Provide the [X, Y] coordinate of the cell's center where the given text is located.  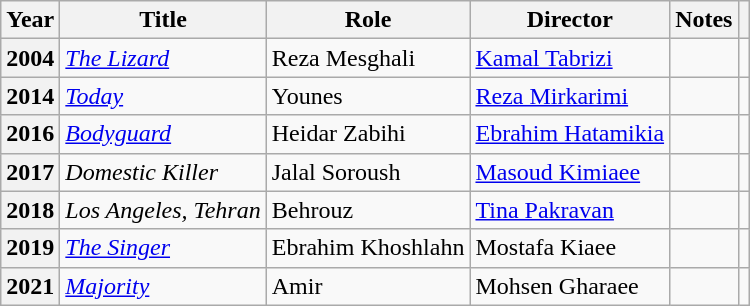
Today [163, 96]
Los Angeles, Tehran [163, 210]
2004 [30, 58]
Domestic Killer [163, 172]
Heidar Zabihi [368, 134]
Younes [368, 96]
Title [163, 20]
Mostafa Kiaee [570, 248]
Reza Mirkarimi [570, 96]
Bodyguard [163, 134]
Kamal Tabrizi [570, 58]
Mohsen Gharaee [570, 286]
2014 [30, 96]
2019 [30, 248]
2018 [30, 210]
Majority [163, 286]
Notes [704, 20]
2021 [30, 286]
Reza Mesghali [368, 58]
The Singer [163, 248]
Year [30, 20]
Role [368, 20]
2016 [30, 134]
The Lizard [163, 58]
2017 [30, 172]
Jalal Soroush [368, 172]
Ebrahim Hatamikia [570, 134]
Amir [368, 286]
Tina Pakravan [570, 210]
Behrouz [368, 210]
Ebrahim Khoshlahn [368, 248]
Masoud Kimiaee [570, 172]
Director [570, 20]
